Find where the given text appears and provide that cell's center as [x, y] coordinate. 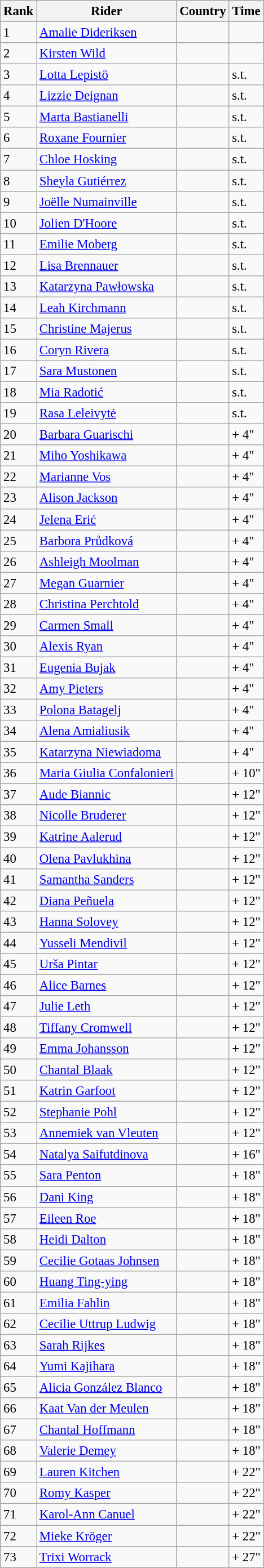
Lotta Lepistö [107, 75]
Katrine Aalerud [107, 837]
45 [19, 964]
Chantal Hoffmann [107, 1430]
13 [19, 287]
Samantha Sanders [107, 879]
Katarzyna Niewiadoma [107, 752]
46 [19, 985]
68 [19, 1451]
Nicolle Bruderer [107, 816]
65 [19, 1388]
Heidi Dalton [107, 1239]
Eileen Roe [107, 1218]
Barbara Guarischi [107, 435]
55 [19, 1176]
52 [19, 1112]
17 [19, 371]
Alice Barnes [107, 985]
73 [19, 1557]
3 [19, 75]
72 [19, 1536]
53 [19, 1133]
59 [19, 1260]
Mieke Kröger [107, 1536]
Katarzyna Pawłowska [107, 287]
Leah Kirchmann [107, 308]
Chloe Hosking [107, 159]
Rank [19, 11]
Rasa Leleivytė [107, 413]
35 [19, 752]
Christina Perchtold [107, 604]
61 [19, 1303]
Alison Jackson [107, 498]
Barbora Průdková [107, 541]
56 [19, 1197]
39 [19, 837]
2 [19, 54]
Hanna Solovey [107, 921]
Sara Penton [107, 1176]
Emilie Moberg [107, 244]
12 [19, 265]
Time [246, 11]
6 [19, 138]
Chantal Blaak [107, 1070]
Emilia Fahlin [107, 1303]
47 [19, 1006]
Kirsten Wild [107, 54]
8 [19, 181]
42 [19, 901]
Lisa Brennauer [107, 265]
Alexis Ryan [107, 647]
Annemiek van Vleuten [107, 1133]
Maria Giulia Confalonieri [107, 773]
Aude Biannic [107, 795]
Sheyla Gutiérrez [107, 181]
71 [19, 1514]
Alicia González Blanco [107, 1388]
28 [19, 604]
Julie Leth [107, 1006]
23 [19, 498]
49 [19, 1049]
62 [19, 1324]
Marianne Vos [107, 477]
Megan Guarnier [107, 583]
Cecilie Gotaas Johnsen [107, 1260]
60 [19, 1282]
16 [19, 350]
43 [19, 921]
+ 16" [246, 1155]
31 [19, 667]
33 [19, 710]
Jelena Erić [107, 519]
34 [19, 731]
37 [19, 795]
+ 10" [246, 773]
Miho Yoshikawa [107, 456]
70 [19, 1493]
+ 27" [246, 1557]
Tiffany Cromwell [107, 1027]
Lauren Kitchen [107, 1472]
Lizzie Deignan [107, 96]
7 [19, 159]
Joëlle Numainville [107, 202]
Kaat Van der Meulen [107, 1409]
58 [19, 1239]
Karol-Ann Canuel [107, 1514]
Polona Batagelj [107, 710]
40 [19, 858]
67 [19, 1430]
64 [19, 1366]
Marta Bastianelli [107, 117]
26 [19, 562]
Country [203, 11]
20 [19, 435]
5 [19, 117]
Amalie Dideriksen [107, 33]
1 [19, 33]
25 [19, 541]
Sarah Rijkes [107, 1345]
Rider [107, 11]
38 [19, 816]
Mia Radotić [107, 393]
Cecilie Uttrup Ludwig [107, 1324]
Carmen Small [107, 625]
Sara Mustonen [107, 371]
10 [19, 223]
14 [19, 308]
30 [19, 647]
Roxane Fournier [107, 138]
69 [19, 1472]
Natalya Saifutdinova [107, 1155]
63 [19, 1345]
Urša Pintar [107, 964]
18 [19, 393]
Stephanie Pohl [107, 1112]
Katrin Garfoot [107, 1091]
Dani King [107, 1197]
19 [19, 413]
Christine Majerus [107, 329]
Eugenia Bujak [107, 667]
Emma Johansson [107, 1049]
36 [19, 773]
22 [19, 477]
41 [19, 879]
27 [19, 583]
Ashleigh Moolman [107, 562]
Yumi Kajihara [107, 1366]
50 [19, 1070]
Yusseli Mendivil [107, 943]
Jolien D'Hoore [107, 223]
Romy Kasper [107, 1493]
Huang Ting-ying [107, 1282]
21 [19, 456]
9 [19, 202]
Trixi Worrack [107, 1557]
Olena Pavlukhina [107, 858]
29 [19, 625]
4 [19, 96]
11 [19, 244]
Amy Pieters [107, 689]
Alena Amialiusik [107, 731]
15 [19, 329]
Coryn Rivera [107, 350]
66 [19, 1409]
57 [19, 1218]
54 [19, 1155]
44 [19, 943]
51 [19, 1091]
Valerie Demey [107, 1451]
Diana Peñuela [107, 901]
32 [19, 689]
24 [19, 519]
48 [19, 1027]
